Capture the cell that displays the provided text and extract its [x, y] central coordinate. 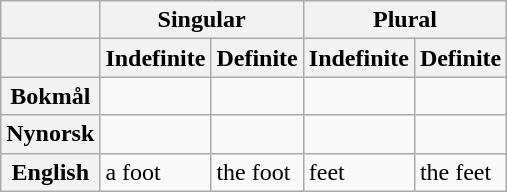
Plural [404, 20]
Bokmål [50, 96]
feet [358, 172]
English [50, 172]
Singular [202, 20]
a foot [156, 172]
the feet [460, 172]
Nynorsk [50, 134]
the foot [257, 172]
